Find where the given text appears and provide that cell's center as (x, y) coordinate. 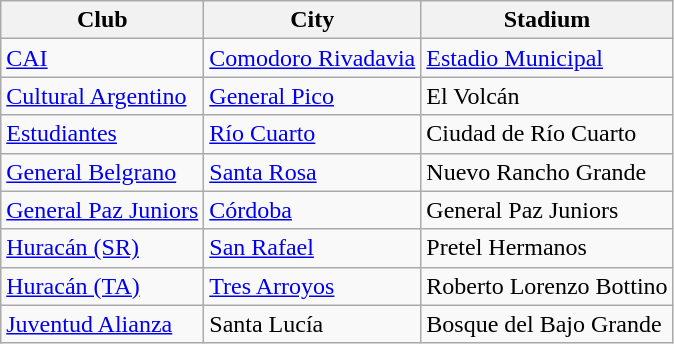
Estadio Municipal (547, 58)
Huracán (TA) (102, 286)
Santa Rosa (312, 172)
General Pico (312, 96)
Ciudad de Río Cuarto (547, 134)
Santa Lucía (312, 324)
Pretel Hermanos (547, 248)
El Volcán (547, 96)
Tres Arroyos (312, 286)
Córdoba (312, 210)
CAI (102, 58)
Nuevo Rancho Grande (547, 172)
Club (102, 20)
Cultural Argentino (102, 96)
San Rafael (312, 248)
City (312, 20)
Juventud Alianza (102, 324)
Río Cuarto (312, 134)
Estudiantes (102, 134)
Bosque del Bajo Grande (547, 324)
Stadium (547, 20)
Roberto Lorenzo Bottino (547, 286)
Comodoro Rivadavia (312, 58)
Huracán (SR) (102, 248)
General Belgrano (102, 172)
